Search for the cell housing the specified text and yield its [X, Y] center coordinate. 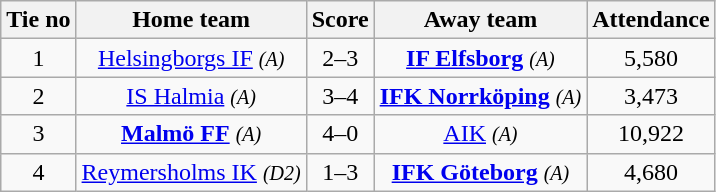
3 [38, 134]
AIK (A) [480, 134]
Tie no [38, 20]
Reymersholms IK (D2) [191, 172]
2–3 [340, 58]
IS Halmia (A) [191, 96]
4 [38, 172]
Helsingborgs IF (A) [191, 58]
2 [38, 96]
3,473 [651, 96]
1 [38, 58]
10,922 [651, 134]
Score [340, 20]
1–3 [340, 172]
IFK Göteborg (A) [480, 172]
3–4 [340, 96]
4–0 [340, 134]
Malmö FF (A) [191, 134]
Attendance [651, 20]
Away team [480, 20]
4,680 [651, 172]
IF Elfsborg (A) [480, 58]
5,580 [651, 58]
IFK Norrköping (A) [480, 96]
Home team [191, 20]
